For the text-containing cell, return its midpoint in (x, y) coordinate format. 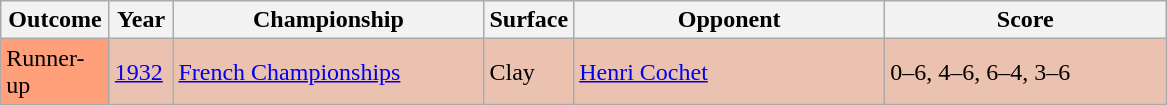
Runner-up (56, 72)
1932 (141, 72)
Year (141, 20)
Clay (529, 72)
Opponent (730, 20)
Outcome (56, 20)
0–6, 4–6, 6–4, 3–6 (1026, 72)
Score (1026, 20)
Surface (529, 20)
Henri Cochet (730, 72)
French Championships (328, 72)
Championship (328, 20)
